For the text-containing cell, return its midpoint in (X, Y) coordinate format. 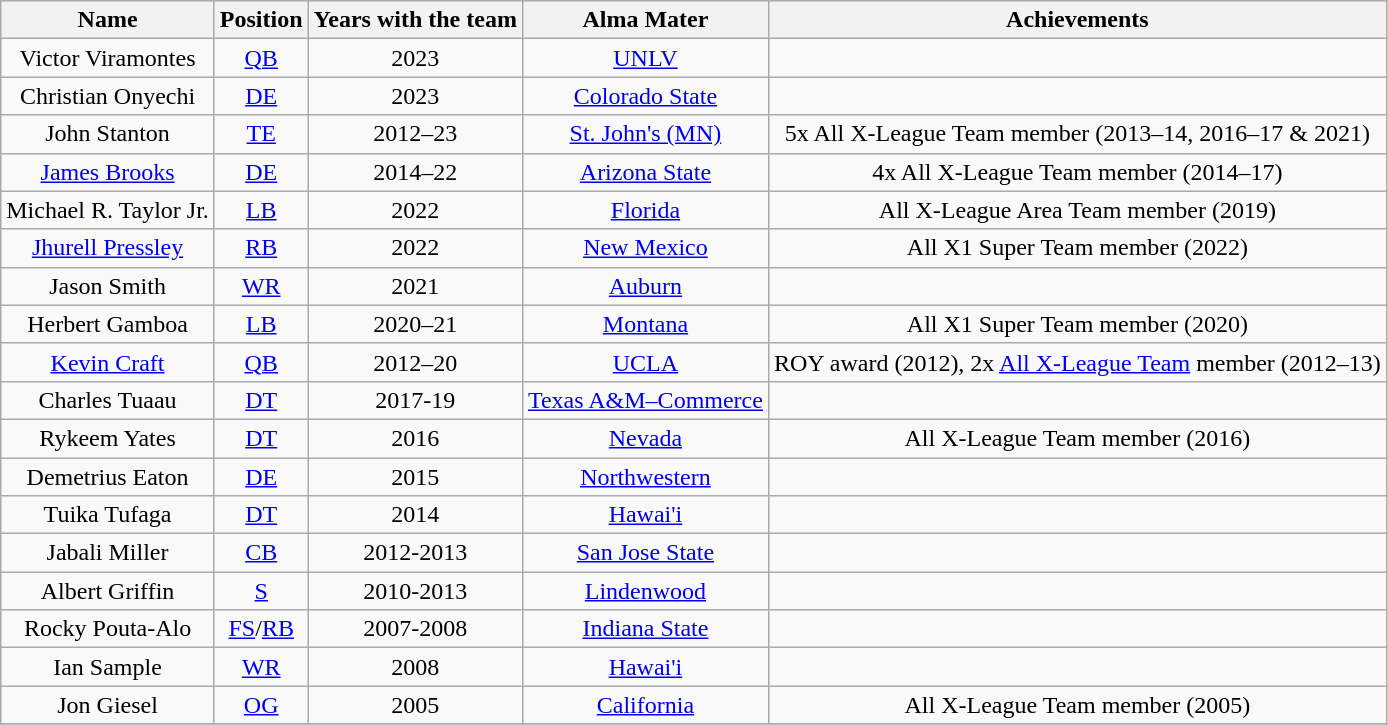
UNLV (645, 58)
Rykeem Yates (108, 438)
2007-2008 (415, 629)
All X-League Team member (2016) (1077, 438)
Indiana State (645, 629)
2014–22 (415, 172)
2015 (415, 477)
2020–21 (415, 324)
2012–23 (415, 134)
Position (261, 20)
2017-19 (415, 400)
4x All X-League Team member (2014–17) (1077, 172)
FS/RB (261, 629)
2008 (415, 667)
Jabali Miller (108, 553)
TE (261, 134)
Jhurell Pressley (108, 248)
All X-League Area Team member (2019) (1077, 210)
Arizona State (645, 172)
Ian Sample (108, 667)
All X-League Team member (2005) (1077, 705)
Victor Viramontes (108, 58)
San Jose State (645, 553)
OG (261, 705)
5x All X-League Team member (2013–14, 2016–17 & 2021) (1077, 134)
Herbert Gamboa (108, 324)
UCLA (645, 362)
Demetrius Eaton (108, 477)
CB (261, 553)
Alma Mater (645, 20)
2021 (415, 286)
2016 (415, 438)
John Stanton (108, 134)
2012–20 (415, 362)
James Brooks (108, 172)
California (645, 705)
RB (261, 248)
Years with the team (415, 20)
St. John's (MN) (645, 134)
Texas A&M–Commerce (645, 400)
Achievements (1077, 20)
Charles Tuaau (108, 400)
Lindenwood (645, 591)
Florida (645, 210)
Northwestern (645, 477)
Colorado State (645, 96)
Christian Onyechi (108, 96)
2012-2013 (415, 553)
Kevin Craft (108, 362)
Name (108, 20)
Tuika Tufaga (108, 515)
Montana (645, 324)
ROY award (2012), 2x All X-League Team member (2012–13) (1077, 362)
Jason Smith (108, 286)
2010-2013 (415, 591)
All X1 Super Team member (2022) (1077, 248)
2014 (415, 515)
Jon Giesel (108, 705)
New Mexico (645, 248)
All X1 Super Team member (2020) (1077, 324)
Rocky Pouta-Alo (108, 629)
Michael R. Taylor Jr. (108, 210)
S (261, 591)
2005 (415, 705)
Auburn (645, 286)
Albert Griffin (108, 591)
Nevada (645, 438)
